From the cell containing the given text, extract its center point as [x, y] coordinate. 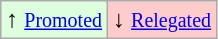
↓ Relegated [162, 20]
↑ Promoted [54, 20]
